Extract the (X, Y) coordinate from the center of the cell holding the provided text.  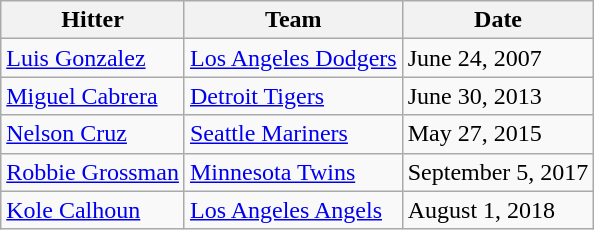
Los Angeles Dodgers (293, 58)
Minnesota Twins (293, 172)
Detroit Tigers (293, 96)
June 30, 2013 (498, 96)
May 27, 2015 (498, 134)
Date (498, 20)
August 1, 2018 (498, 210)
Robbie Grossman (93, 172)
Los Angeles Angels (293, 210)
Hitter (93, 20)
June 24, 2007 (498, 58)
Nelson Cruz (93, 134)
Kole Calhoun (93, 210)
Miguel Cabrera (93, 96)
Team (293, 20)
Luis Gonzalez (93, 58)
September 5, 2017 (498, 172)
Seattle Mariners (293, 134)
